From the cell containing the given text, extract its center point as (x, y) coordinate. 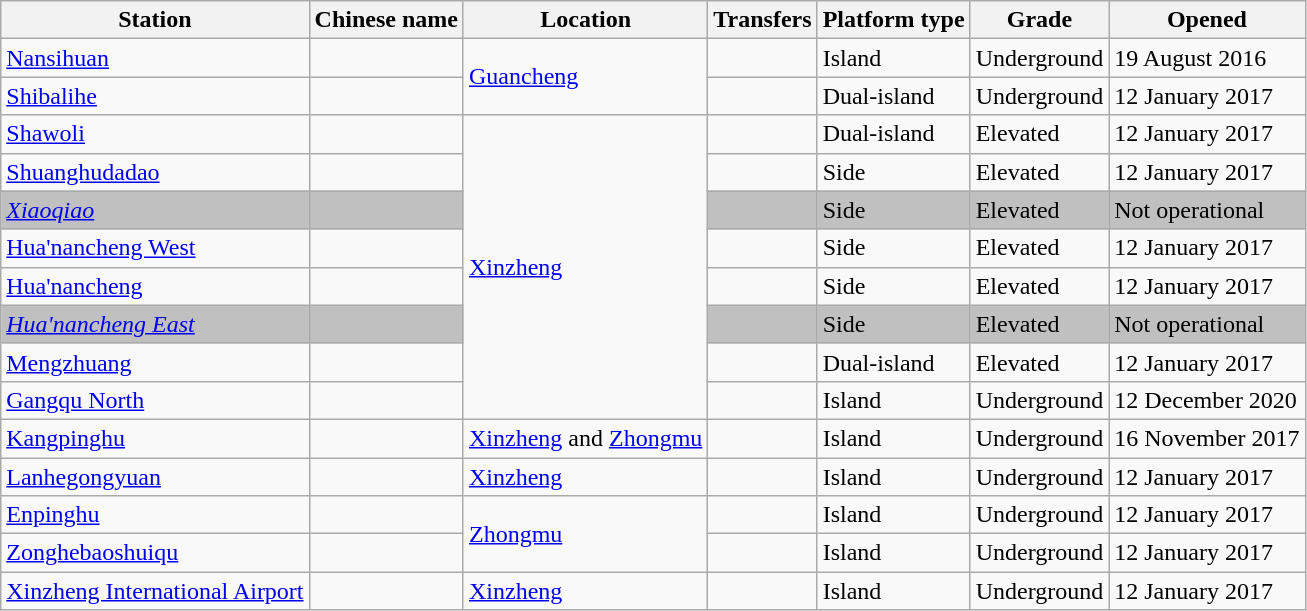
Xinzheng and Zhongmu (585, 438)
Enpinghu (155, 515)
Hua'nancheng (155, 286)
19 August 2016 (1207, 58)
Hua'nancheng West (155, 248)
Platform type (894, 20)
12 December 2020 (1207, 400)
Shawoli (155, 134)
Xinzheng International Airport (155, 591)
16 November 2017 (1207, 438)
Zhongmu (585, 534)
Chinese name (386, 20)
Guancheng (585, 77)
Lanhegongyuan (155, 477)
Gangqu North (155, 400)
Hua'nancheng East (155, 324)
Kangpinghu (155, 438)
Shuanghudadao (155, 172)
Station (155, 20)
Transfers (762, 20)
Nansihuan (155, 58)
Opened (1207, 20)
Grade (1040, 20)
Shibalihe (155, 96)
Mengzhuang (155, 362)
Location (585, 20)
Zonghebaoshuiqu (155, 553)
Xiaoqiao (155, 210)
